Return (X, Y) of the center of cell containing provided text 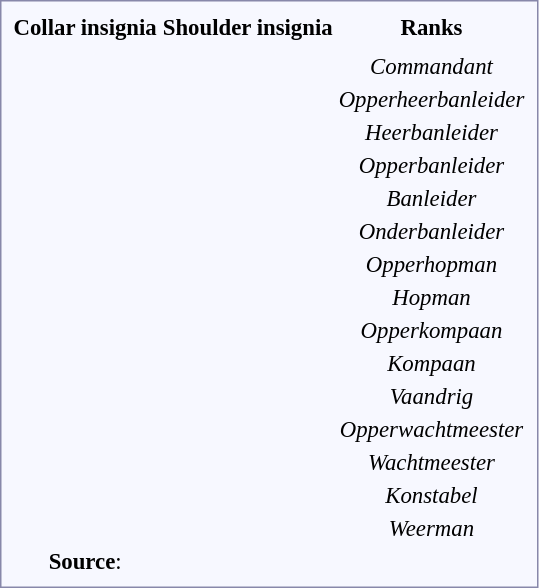
Kompaan (432, 363)
Banleider (432, 198)
Opperheerbanleider (432, 99)
Opperwachtmeester (432, 429)
Weerman (432, 528)
Shoulder insignia (248, 27)
Onderbanleider (432, 231)
Opperhopman (432, 264)
Wachtmeester (432, 462)
Ranks (432, 27)
Vaandrig (432, 396)
Collar insignia (85, 27)
Konstabel (432, 495)
Hopman (432, 297)
Commandant (432, 66)
Opperkompaan (432, 330)
Source: (85, 561)
Opperbanleider (432, 165)
Heerbanleider (432, 132)
